Pinpoint the cell where the given text exists, returning its (X, Y) midpoint coordinate. 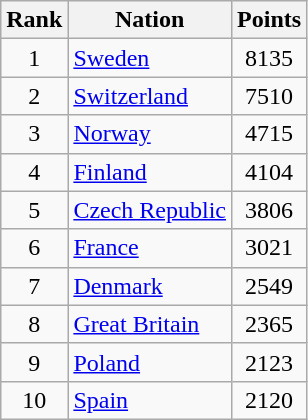
Denmark (150, 286)
4 (34, 172)
2120 (270, 400)
Rank (34, 20)
2 (34, 96)
7 (34, 286)
10 (34, 400)
Finland (150, 172)
Nation (150, 20)
Switzerland (150, 96)
France (150, 248)
3806 (270, 210)
8135 (270, 58)
7510 (270, 96)
4715 (270, 134)
Points (270, 20)
9 (34, 362)
3021 (270, 248)
5 (34, 210)
Sweden (150, 58)
2365 (270, 324)
6 (34, 248)
2549 (270, 286)
Czech Republic (150, 210)
Great Britain (150, 324)
Poland (150, 362)
Norway (150, 134)
Spain (150, 400)
4104 (270, 172)
8 (34, 324)
3 (34, 134)
2123 (270, 362)
1 (34, 58)
